Identify which cell holds the provided text, then report its [X, Y] central coordinate. 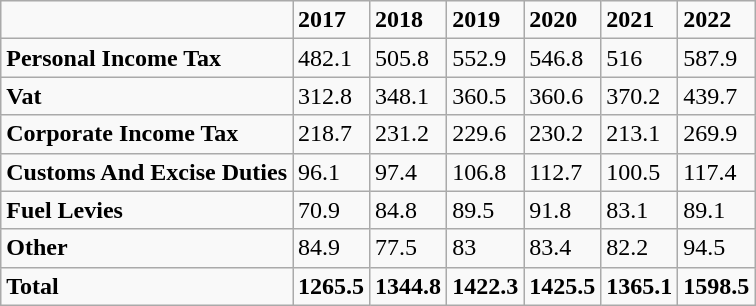
587.9 [716, 58]
70.9 [332, 210]
230.2 [562, 134]
1598.5 [716, 286]
516 [640, 58]
1425.5 [562, 286]
83 [486, 248]
Vat [147, 96]
552.9 [486, 58]
1422.3 [486, 286]
89.1 [716, 210]
Total [147, 286]
2021 [640, 20]
Corporate Income Tax [147, 134]
231.2 [408, 134]
229.6 [486, 134]
360.5 [486, 96]
1365.1 [640, 286]
2020 [562, 20]
117.4 [716, 172]
97.4 [408, 172]
269.9 [716, 134]
84.8 [408, 210]
505.8 [408, 58]
2017 [332, 20]
546.8 [562, 58]
96.1 [332, 172]
84.9 [332, 248]
2019 [486, 20]
360.6 [562, 96]
Personal Income Tax [147, 58]
106.8 [486, 172]
1265.5 [332, 286]
83.4 [562, 248]
2022 [716, 20]
Fuel Levies [147, 210]
2018 [408, 20]
91.8 [562, 210]
82.2 [640, 248]
218.7 [332, 134]
482.1 [332, 58]
Customs And Excise Duties [147, 172]
1344.8 [408, 286]
94.5 [716, 248]
Other [147, 248]
83.1 [640, 210]
77.5 [408, 248]
89.5 [486, 210]
213.1 [640, 134]
348.1 [408, 96]
100.5 [640, 172]
312.8 [332, 96]
112.7 [562, 172]
370.2 [640, 96]
439.7 [716, 96]
